For the text-containing cell, return its midpoint in (x, y) coordinate format. 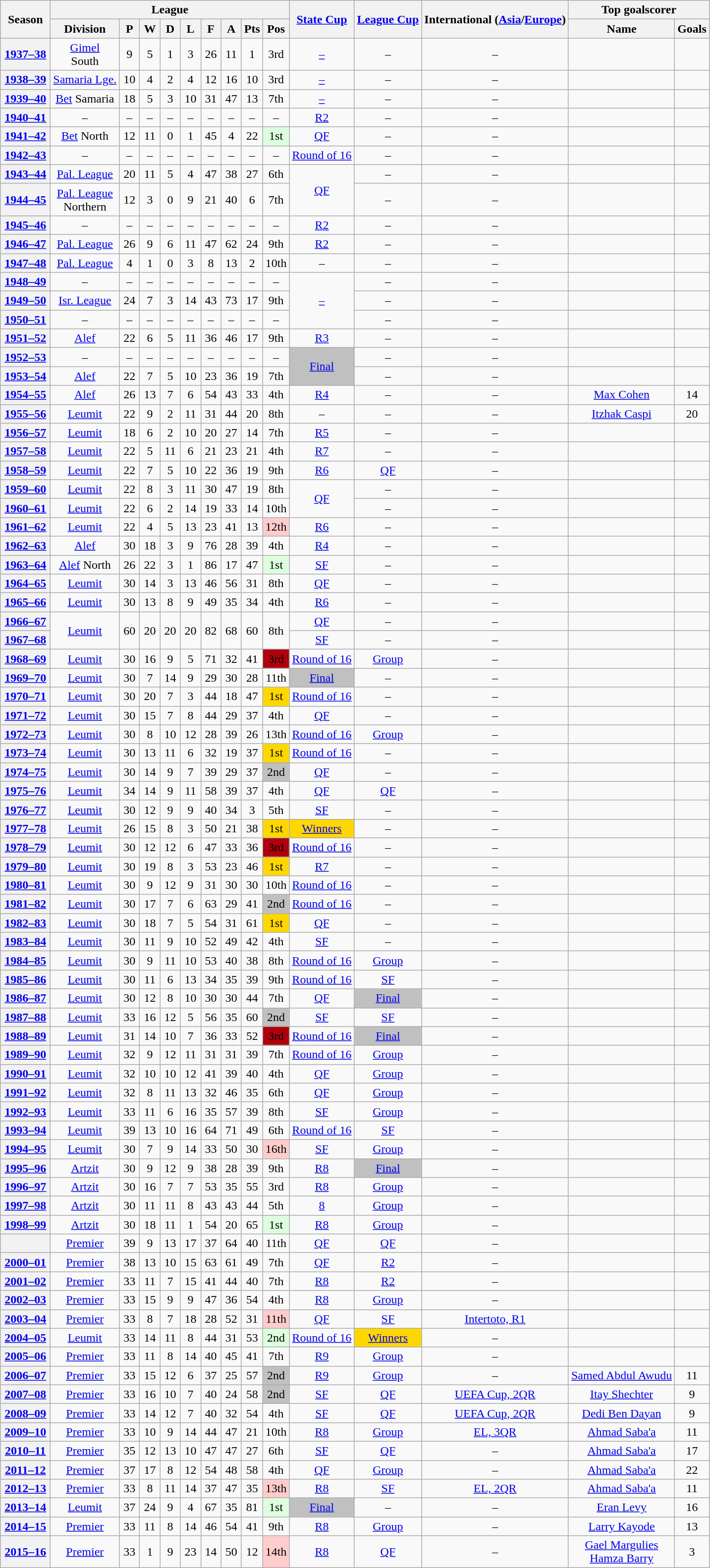
68 (231, 631)
Isr. League (85, 301)
1976–77 (26, 810)
1948–49 (26, 282)
1962–63 (26, 545)
Samaria Lge. (85, 80)
Samed Abdul Awudu (621, 1375)
67 (211, 1508)
Eran Levy (621, 1508)
1946–47 (26, 244)
1981–82 (26, 904)
Alef North (85, 564)
1992–93 (26, 1111)
1980–81 (26, 885)
Name (621, 29)
76 (211, 545)
14th (276, 1552)
82 (211, 631)
1985–86 (26, 979)
1957–58 (26, 451)
Bet Samaria (85, 99)
1960–61 (26, 508)
International (Asia/Europe) (495, 19)
1958–59 (26, 470)
EL, 3QR (495, 1432)
1959–60 (26, 489)
Division (85, 29)
1975–76 (26, 791)
1977–78 (26, 828)
A (231, 29)
1956–57 (26, 433)
P (130, 29)
2014–15 (26, 1526)
1986–87 (26, 998)
1995–96 (26, 1168)
1983–84 (26, 942)
1949–50 (26, 301)
2001–02 (26, 1281)
Goals (692, 29)
1989–90 (26, 1055)
Itay Shechter (621, 1394)
1952–53 (26, 357)
R3 (322, 338)
Top goalscorer (639, 10)
55 (252, 1187)
1954–55 (26, 395)
1982–83 (26, 923)
L (190, 29)
League (170, 10)
Season (26, 19)
1967–68 (26, 640)
1971–72 (26, 715)
1940–41 (26, 117)
1991–92 (26, 1092)
1950–51 (26, 320)
1974–75 (26, 772)
2009–10 (26, 1432)
73 (231, 301)
16th (276, 1149)
1944–45 (26, 199)
1947–48 (26, 263)
2007–08 (26, 1394)
Intertoto, R1 (495, 1319)
12th (276, 527)
2006–07 (26, 1375)
1993–94 (26, 1130)
1994–95 (26, 1149)
1979–80 (26, 866)
1998–99 (26, 1225)
2010–11 (26, 1451)
League Cup (388, 19)
1953–54 (26, 376)
Larry Kayode (621, 1526)
State Cup (322, 19)
1955–56 (26, 414)
1970–71 (26, 697)
W (150, 29)
1945–46 (26, 225)
1978–79 (26, 847)
1996–97 (26, 1187)
1988–89 (26, 1036)
48 (231, 1470)
1951–52 (26, 338)
2013–14 (26, 1508)
1939–40 (26, 99)
Max Cohen (621, 395)
1943–44 (26, 174)
1972–73 (26, 734)
42 (252, 942)
Dedi Ben Dayan (621, 1413)
Bet North (85, 136)
1984–85 (26, 961)
Pts (252, 29)
1937–38 (26, 54)
2011–12 (26, 1470)
2008–09 (26, 1413)
62 (231, 244)
2000–01 (26, 1262)
1973–74 (26, 753)
Itzhak Caspi (621, 414)
Pos (276, 29)
2003–04 (26, 1319)
F (211, 29)
1990–91 (26, 1074)
1965–66 (26, 602)
1964–65 (26, 584)
1997–98 (26, 1206)
86 (211, 564)
GimelSouth (85, 54)
25 (231, 1375)
2012–13 (26, 1489)
Gael MarguliesHamza Barry (621, 1552)
Pal. League Northern (85, 199)
D (170, 29)
1969–70 (26, 678)
1963–64 (26, 564)
2015–16 (26, 1552)
1968–69 (26, 659)
1942–43 (26, 155)
EL, 2QR (495, 1489)
1966–67 (26, 621)
2004–05 (26, 1338)
65 (252, 1225)
1938–39 (26, 80)
1941–42 (26, 136)
81 (252, 1508)
2002–03 (26, 1300)
R5 (322, 433)
2005–06 (26, 1356)
1961–62 (26, 527)
1987–88 (26, 1017)
